Capture the cell that displays the provided text and extract its [x, y] central coordinate. 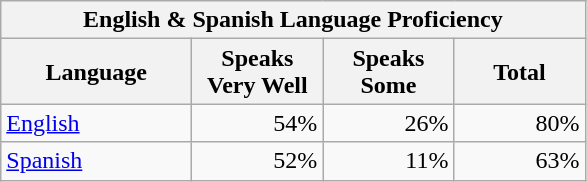
Total [520, 72]
Speaks Very Well [258, 72]
English & Spanish Language Proficiency [293, 20]
80% [520, 123]
26% [388, 123]
Spanish [96, 161]
11% [388, 161]
52% [258, 161]
54% [258, 123]
Speaks Some [388, 72]
63% [520, 161]
Language [96, 72]
English [96, 123]
